For the text-containing cell, return its midpoint in (X, Y) coordinate format. 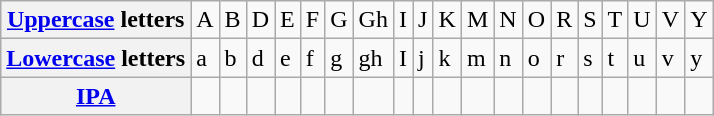
y (699, 58)
s (590, 58)
R (564, 20)
J (423, 20)
D (260, 20)
r (564, 58)
F (312, 20)
a (205, 58)
B (232, 20)
f (312, 58)
e (288, 58)
O (536, 20)
v (670, 58)
U (642, 20)
u (642, 58)
Lowercase letters (96, 58)
T (615, 20)
N (508, 20)
M (477, 20)
G (339, 20)
V (670, 20)
t (615, 58)
Uppercase letters (96, 20)
K (447, 20)
Y (699, 20)
b (232, 58)
IPA (96, 96)
g (339, 58)
A (205, 20)
Gh (373, 20)
o (536, 58)
k (447, 58)
j (423, 58)
d (260, 58)
E (288, 20)
n (508, 58)
m (477, 58)
gh (373, 58)
S (590, 20)
